Scan for the cell matching the given text and deliver its [X, Y] coordinate at center. 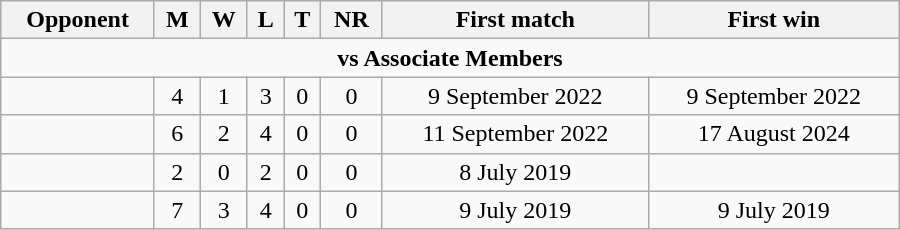
17 August 2024 [774, 134]
M [177, 20]
Opponent [78, 20]
NR [352, 20]
T [302, 20]
11 September 2022 [515, 134]
First win [774, 20]
1 [224, 96]
W [224, 20]
First match [515, 20]
8 July 2019 [515, 172]
6 [177, 134]
7 [177, 210]
L [266, 20]
vs Associate Members [450, 58]
